Output the (x, y) coordinate of the center of the cell containing the given text.  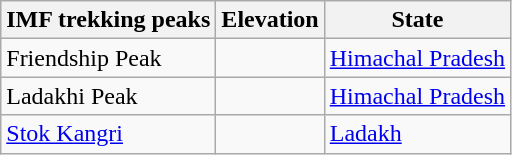
Ladakh (417, 134)
Elevation (270, 20)
State (417, 20)
Stok Kangri (108, 134)
Friendship Peak (108, 58)
IMF trekking peaks (108, 20)
Ladakhi Peak (108, 96)
